Scan for the cell matching the given text and deliver its [X, Y] coordinate at center. 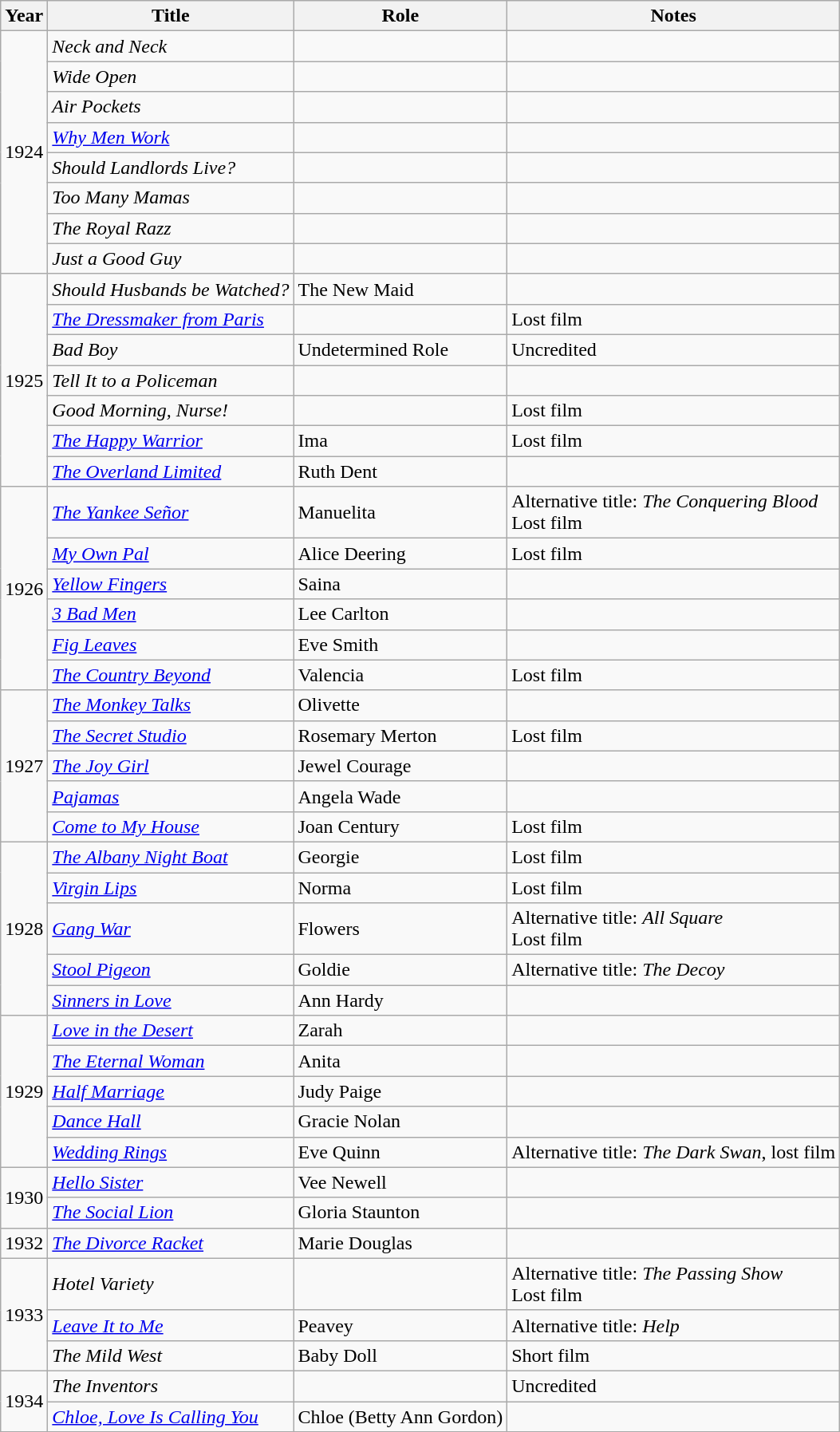
Come to My House [171, 826]
Alternative title: The Conquering BloodLost film [673, 512]
The Overland Limited [171, 471]
Sinners in Love [171, 1000]
Air Pockets [171, 107]
Alternative title: The Decoy [673, 970]
Wide Open [171, 77]
My Own Pal [171, 554]
The Albany Night Boat [171, 857]
Alice Deering [400, 554]
Ruth Dent [400, 471]
Gloria Staunton [400, 1213]
The Country Beyond [171, 675]
Neck and Neck [171, 46]
1927 [24, 766]
Peavey [400, 1325]
The Eternal Woman [171, 1061]
Half Marriage [171, 1091]
Gracie Nolan [400, 1122]
Saina [400, 584]
The Monkey Talks [171, 705]
The Divorce Racket [171, 1243]
Role [400, 16]
The Royal Razz [171, 228]
Marie Douglas [400, 1243]
Joan Century [400, 826]
Dance Hall [171, 1122]
The New Maid [400, 289]
Valencia [400, 675]
Alternative title: All SquareLost film [673, 929]
The Social Lion [171, 1213]
Alternative title: The Dark Swan, lost film [673, 1152]
1930 [24, 1197]
Rosemary Merton [400, 736]
Yellow Fingers [171, 584]
Ann Hardy [400, 1000]
Ima [400, 441]
Manuelita [400, 512]
Love in the Desert [171, 1031]
Bad Boy [171, 349]
Hello Sister [171, 1182]
3 Bad Men [171, 614]
1925 [24, 380]
The Inventors [171, 1386]
Wedding Rings [171, 1152]
Chloe, Love Is Calling You [171, 1416]
1929 [24, 1091]
Should Landlords Live? [171, 168]
Anita [400, 1061]
The Dressmaker from Paris [171, 319]
Good Morning, Nurse! [171, 411]
Virgin Lips [171, 888]
Angela Wade [400, 796]
Vee Newell [400, 1182]
Short film [673, 1355]
The Mild West [171, 1355]
Too Many Mamas [171, 198]
Fig Leaves [171, 645]
1924 [24, 152]
The Yankee Señor [171, 512]
Norma [400, 888]
Eve Quinn [400, 1152]
Leave It to Me [171, 1325]
Flowers [400, 929]
Pajamas [171, 796]
Chloe (Betty Ann Gordon) [400, 1416]
Gang War [171, 929]
1928 [24, 929]
Just a Good Guy [171, 258]
Georgie [400, 857]
Baby Doll [400, 1355]
Title [171, 16]
Alternative title: The Passing ShowLost film [673, 1284]
Goldie [400, 970]
The Joy Girl [171, 766]
Tell It to a Policeman [171, 381]
Stool Pigeon [171, 970]
The Happy Warrior [171, 441]
Eve Smith [400, 645]
Hotel Variety [171, 1284]
Alternative title: Help [673, 1325]
1934 [24, 1401]
Why Men Work [171, 137]
1933 [24, 1315]
Lee Carlton [400, 614]
Judy Paige [400, 1091]
1932 [24, 1243]
Undetermined Role [400, 349]
1926 [24, 589]
The Secret Studio [171, 736]
Should Husbands be Watched? [171, 289]
Olivette [400, 705]
Zarah [400, 1031]
Year [24, 16]
Notes [673, 16]
Jewel Courage [400, 766]
